Find where the given text appears and provide that cell's center as (x, y) coordinate. 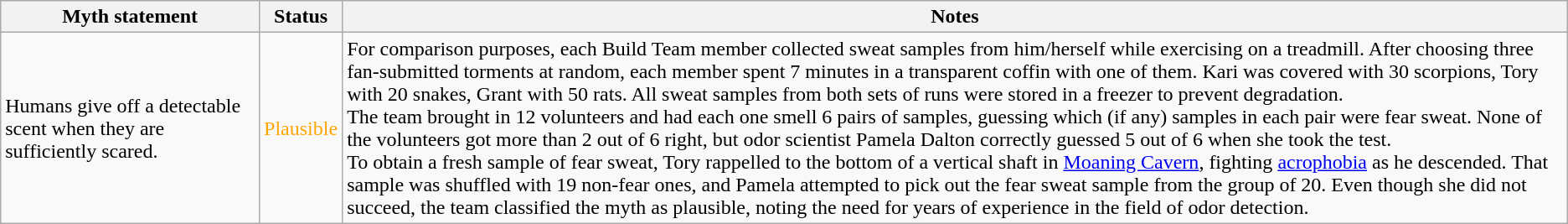
Myth statement (131, 17)
Notes (955, 17)
Status (302, 17)
Plausible (302, 128)
Humans give off a detectable scent when they are sufficiently scared. (131, 128)
